Detect which cell encompasses the target text, then output its (x, y) center coordinate. 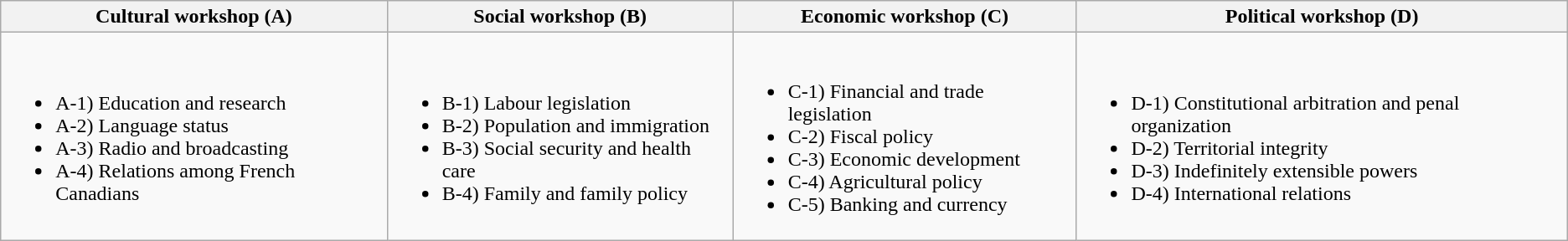
Social workshop (B) (560, 17)
B-1) Labour legislationB-2) Population and immigrationB-3) Social security and health careB-4) Family and family policy (560, 136)
Political workshop (D) (1322, 17)
C-1) Financial and trade legislationC-2) Fiscal policyC-3) Economic developmentC-4) Agricultural policyC-5) Banking and currency (905, 136)
Cultural workshop (A) (194, 17)
A-1) Education and researchA-2) Language statusA-3) Radio and broadcastingA-4) Relations among French Canadians (194, 136)
Economic workshop (C) (905, 17)
D-1) Constitutional arbitration and penal organizationD-2) Territorial integrityD-3) Indefinitely extensible powersD-4) International relations (1322, 136)
